Identify which cell holds the provided text, then report its (x, y) central coordinate. 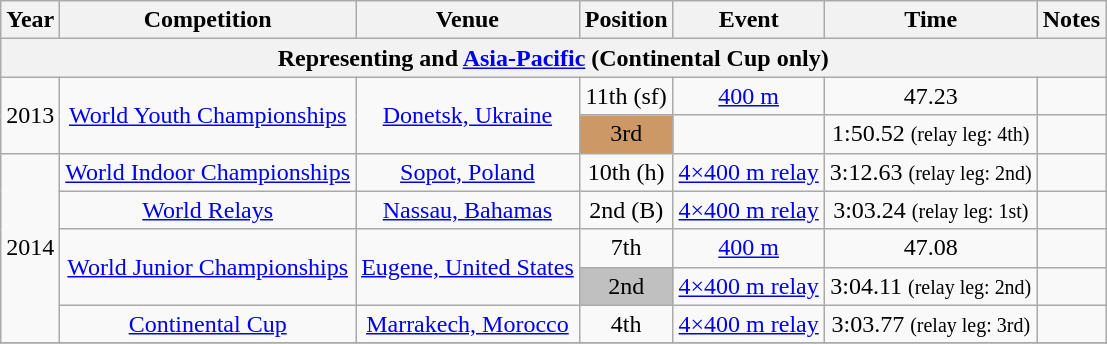
47.08 (930, 248)
Time (930, 20)
7th (626, 248)
World Relays (208, 210)
10th (h) (626, 172)
World Junior Championships (208, 267)
3:12.63 (relay leg: 2nd) (930, 172)
Notes (1071, 20)
3:03.77 (relay leg: 3rd) (930, 324)
World Indoor Championships (208, 172)
Sopot, Poland (468, 172)
2013 (30, 115)
Event (748, 20)
3:03.24 (relay leg: 1st) (930, 210)
Competition (208, 20)
Representing and Asia-Pacific (Continental Cup only) (554, 58)
2014 (30, 248)
3rd (626, 134)
Position (626, 20)
4th (626, 324)
1:50.52 (relay leg: 4th) (930, 134)
Marrakech, Morocco (468, 324)
Donetsk, Ukraine (468, 115)
3:04.11 (relay leg: 2nd) (930, 286)
47.23 (930, 96)
11th (sf) (626, 96)
2nd (B) (626, 210)
Eugene, United States (468, 267)
Venue (468, 20)
2nd (626, 286)
Year (30, 20)
World Youth Championships (208, 115)
Nassau, Bahamas (468, 210)
Continental Cup (208, 324)
